Search for the cell housing the specified text and yield its (x, y) center coordinate. 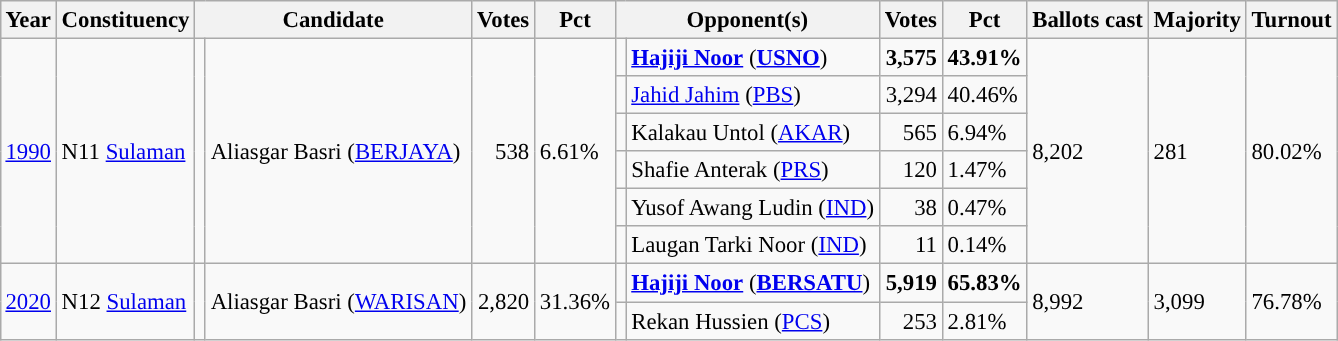
Turnout (1292, 20)
1990 (28, 151)
0.14% (984, 245)
281 (1197, 151)
1.47% (984, 170)
8,202 (1088, 151)
Year (28, 20)
Aliasgar Basri (WARISAN) (338, 302)
538 (504, 151)
6.61% (576, 151)
11 (910, 245)
Candidate (334, 20)
565 (910, 133)
2.81% (984, 321)
8,992 (1088, 302)
76.78% (1292, 302)
Constituency (125, 20)
120 (910, 170)
3,294 (910, 95)
38 (910, 208)
80.02% (1292, 151)
Jahid Jahim (PBS) (752, 95)
Hajiji Noor (USNO) (752, 57)
Opponent(s) (747, 20)
65.83% (984, 283)
Rekan Hussien (PCS) (752, 321)
0.47% (984, 208)
5,919 (910, 283)
6.94% (984, 133)
3,575 (910, 57)
43.91% (984, 57)
N11 Sulaman (125, 151)
253 (910, 321)
40.46% (984, 95)
3,099 (1197, 302)
Ballots cast (1088, 20)
Laugan Tarki Noor (IND) (752, 245)
2020 (28, 302)
Hajiji Noor (BERSATU) (752, 283)
Yusof Awang Ludin (IND) (752, 208)
Shafie Anterak (PRS) (752, 170)
Majority (1197, 20)
N12 Sulaman (125, 302)
31.36% (576, 302)
2,820 (504, 302)
Kalakau Untol (AKAR) (752, 133)
Aliasgar Basri (BERJAYA) (338, 151)
